Capture the cell that displays the provided text and extract its (x, y) central coordinate. 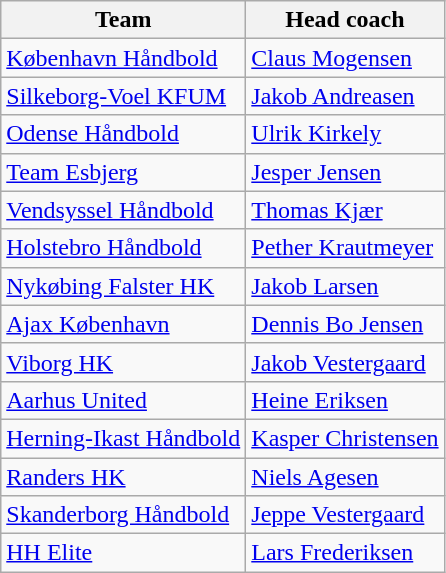
Randers HK (124, 477)
Claus Mogensen (345, 58)
Niels Agesen (345, 477)
Jakob Vestergaard (345, 362)
Pether Krautmeyer (345, 248)
HH Elite (124, 553)
Dennis Bo Jensen (345, 324)
Lars Frederiksen (345, 553)
Team Esbjerg (124, 172)
Silkeborg-Voel KFUM (124, 96)
Aarhus United (124, 400)
København Håndbold (124, 58)
Jakob Andreasen (345, 96)
Heine Eriksen (345, 400)
Vendsyssel Håndbold (124, 210)
Jesper Jensen (345, 172)
Ajax København (124, 324)
Holstebro Håndbold (124, 248)
Viborg HK (124, 362)
Thomas Kjær (345, 210)
Herning-Ikast Håndbold (124, 438)
Skanderborg Håndbold (124, 515)
Jakob Larsen (345, 286)
Nykøbing Falster HK (124, 286)
Team (124, 20)
Odense Håndbold (124, 134)
Jeppe Vestergaard (345, 515)
Ulrik Kirkely (345, 134)
Head coach (345, 20)
Kasper Christensen (345, 438)
